Provide the (x, y) coordinate of the cell's center where the given text is located.  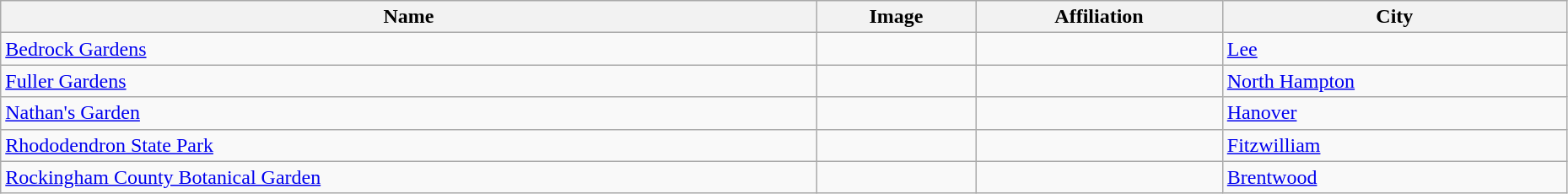
North Hampton (1394, 81)
Name (408, 17)
Hanover (1394, 113)
Bedrock Gardens (408, 49)
Fitzwilliam (1394, 145)
Image (896, 17)
Lee (1394, 49)
City (1394, 17)
Affiliation (1099, 17)
Brentwood (1394, 177)
Rhododendron State Park (408, 145)
Rockingham County Botanical Garden (408, 177)
Nathan's Garden (408, 113)
Fuller Gardens (408, 81)
